Find where the given text appears and provide that cell's center as [X, Y] coordinate. 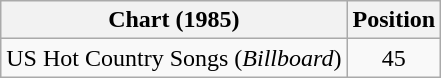
45 [394, 58]
US Hot Country Songs (Billboard) [174, 58]
Position [394, 20]
Chart (1985) [174, 20]
